Return (X, Y) of the center of cell containing provided text 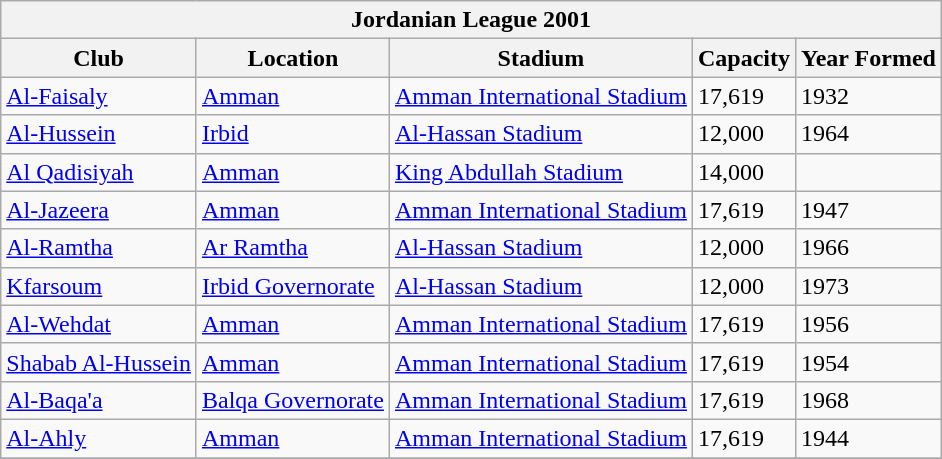
Kfarsoum (99, 286)
Year Formed (869, 58)
Al-Jazeera (99, 210)
Location (292, 58)
1954 (869, 362)
Capacity (744, 58)
Balqa Governorate (292, 400)
Al-Baqa'a (99, 400)
1932 (869, 96)
Al-Hussein (99, 134)
1947 (869, 210)
Al-Ramtha (99, 248)
Al-Faisaly (99, 96)
1973 (869, 286)
Al-Ahly (99, 438)
1968 (869, 400)
14,000 (744, 172)
1944 (869, 438)
Club (99, 58)
Al-Wehdat (99, 324)
1964 (869, 134)
Irbid (292, 134)
1966 (869, 248)
Jordanian League 2001 (472, 20)
Shabab Al-Hussein (99, 362)
Stadium (540, 58)
Irbid Governorate (292, 286)
King Abdullah Stadium (540, 172)
Al Qadisiyah (99, 172)
Ar Ramtha (292, 248)
1956 (869, 324)
